Find where the given text appears and provide that cell's center as (X, Y) coordinate. 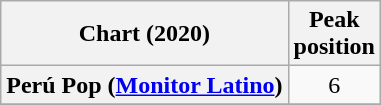
6 (334, 85)
Peak position (334, 34)
Perú Pop (Monitor Latino) (144, 85)
Chart (2020) (144, 34)
